Capture the cell that displays the provided text and extract its (x, y) central coordinate. 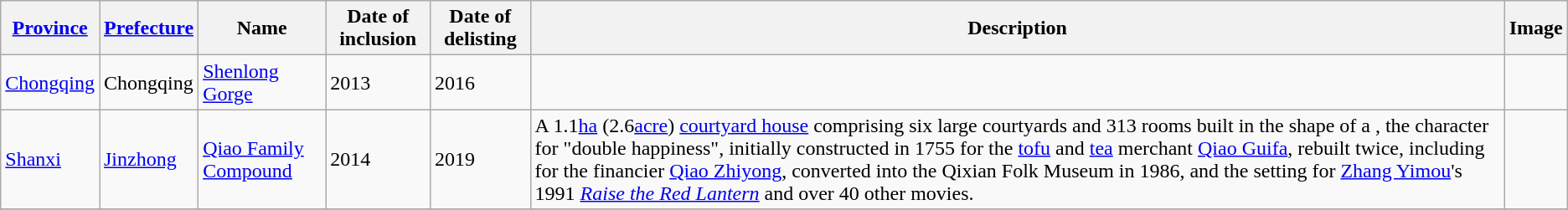
Shenlong Gorge (262, 82)
2019 (481, 159)
Image (1536, 28)
Shanxi (50, 159)
Date of inclusion (379, 28)
2013 (379, 82)
Province (50, 28)
Prefecture (148, 28)
Name (262, 28)
2016 (481, 82)
Qiao Family Compound (262, 159)
2014 (379, 159)
Description (1017, 28)
Jinzhong (148, 159)
Date of delisting (481, 28)
